Return [x, y] of the center of cell containing provided text 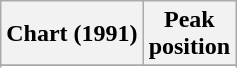
Chart (1991) [72, 34]
Peakposition [189, 34]
